Output the (x, y) coordinate of the center of the cell containing the given text.  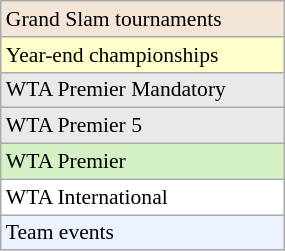
Grand Slam tournaments (142, 19)
WTA International (142, 197)
WTA Premier Mandatory (142, 90)
Team events (142, 233)
WTA Premier 5 (142, 126)
Year-end championships (142, 55)
WTA Premier (142, 162)
